Return [X, Y] of the center of cell containing provided text 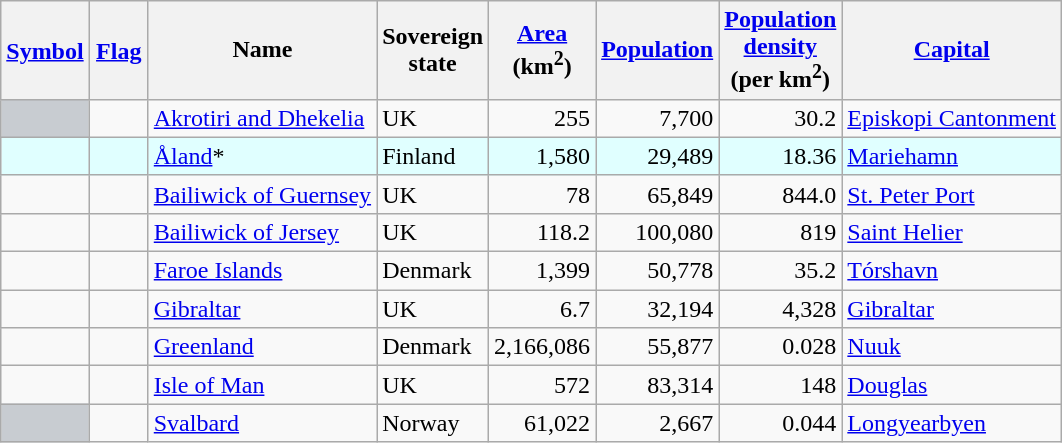
0.028 [780, 347]
Saint Helier [952, 232]
Sovereignstate [433, 50]
18.36 [780, 156]
Åland* [262, 156]
Nuuk [952, 347]
Mariehamn [952, 156]
1,399 [542, 271]
Population [658, 50]
572 [542, 385]
Isle of Man [262, 385]
55,877 [658, 347]
819 [780, 232]
2,166,086 [542, 347]
Bailiwick of Jersey [262, 232]
6.7 [542, 309]
30.2 [780, 118]
Flag [118, 50]
Longyearbyen [952, 423]
Norway [433, 423]
0.044 [780, 423]
1,580 [542, 156]
Populationdensity(per km2) [780, 50]
4,328 [780, 309]
Finland [433, 156]
29,489 [658, 156]
Name [262, 50]
Episkopi Cantonment [952, 118]
32,194 [658, 309]
65,849 [658, 194]
Greenland [262, 347]
Area(km2) [542, 50]
35.2 [780, 271]
148 [780, 385]
118.2 [542, 232]
Bailiwick of Guernsey [262, 194]
7,700 [658, 118]
78 [542, 194]
Svalbard [262, 423]
83,314 [658, 385]
Faroe Islands [262, 271]
Akrotiri and Dhekelia [262, 118]
Douglas [952, 385]
61,022 [542, 423]
Capital [952, 50]
255 [542, 118]
50,778 [658, 271]
Tórshavn [952, 271]
844.0 [780, 194]
2,667 [658, 423]
St. Peter Port [952, 194]
Symbol [45, 50]
100,080 [658, 232]
